Detect which cell encompasses the target text, then output its [x, y] center coordinate. 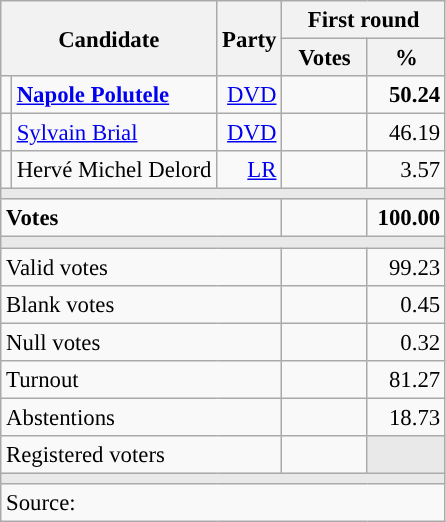
Turnout [142, 379]
Candidate [109, 38]
46.19 [406, 133]
Registered voters [142, 455]
Sylvain Brial [114, 133]
Napole Polutele [114, 95]
Source: [224, 503]
100.00 [406, 219]
0.45 [406, 304]
0.32 [406, 342]
Null votes [142, 342]
LR [250, 170]
Hervé Michel Delord [114, 170]
99.23 [406, 267]
18.73 [406, 417]
81.27 [406, 379]
First round [364, 20]
3.57 [406, 170]
% [406, 58]
Blank votes [142, 304]
50.24 [406, 95]
Party [250, 38]
Valid votes [142, 267]
Abstentions [142, 417]
